Identify which cell holds the provided text, then report its [x, y] central coordinate. 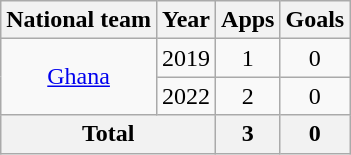
Ghana [79, 77]
3 [248, 134]
2019 [186, 58]
Total [108, 134]
2 [248, 96]
National team [79, 20]
2022 [186, 96]
Apps [248, 20]
Year [186, 20]
1 [248, 58]
Goals [315, 20]
